Detect which cell encompasses the target text, then output its (X, Y) center coordinate. 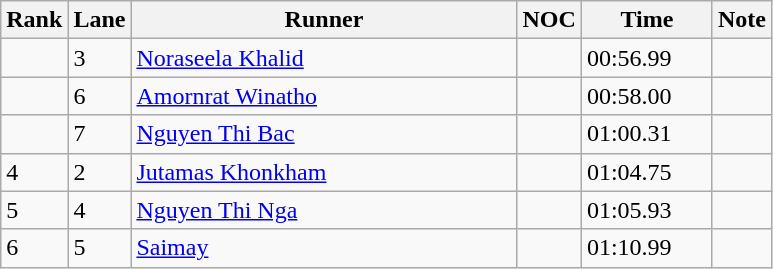
Amornrat Winatho (324, 96)
NOC (549, 20)
3 (100, 58)
00:56.99 (646, 58)
01:04.75 (646, 172)
01:05.93 (646, 210)
Rank (34, 20)
Nguyen Thi Nga (324, 210)
2 (100, 172)
Nguyen Thi Bac (324, 134)
00:58.00 (646, 96)
Time (646, 20)
Noraseela Khalid (324, 58)
7 (100, 134)
Note (742, 20)
Saimay (324, 248)
01:00.31 (646, 134)
Lane (100, 20)
Runner (324, 20)
Jutamas Khonkham (324, 172)
01:10.99 (646, 248)
